Find where the given text appears and provide that cell's center as (X, Y) coordinate. 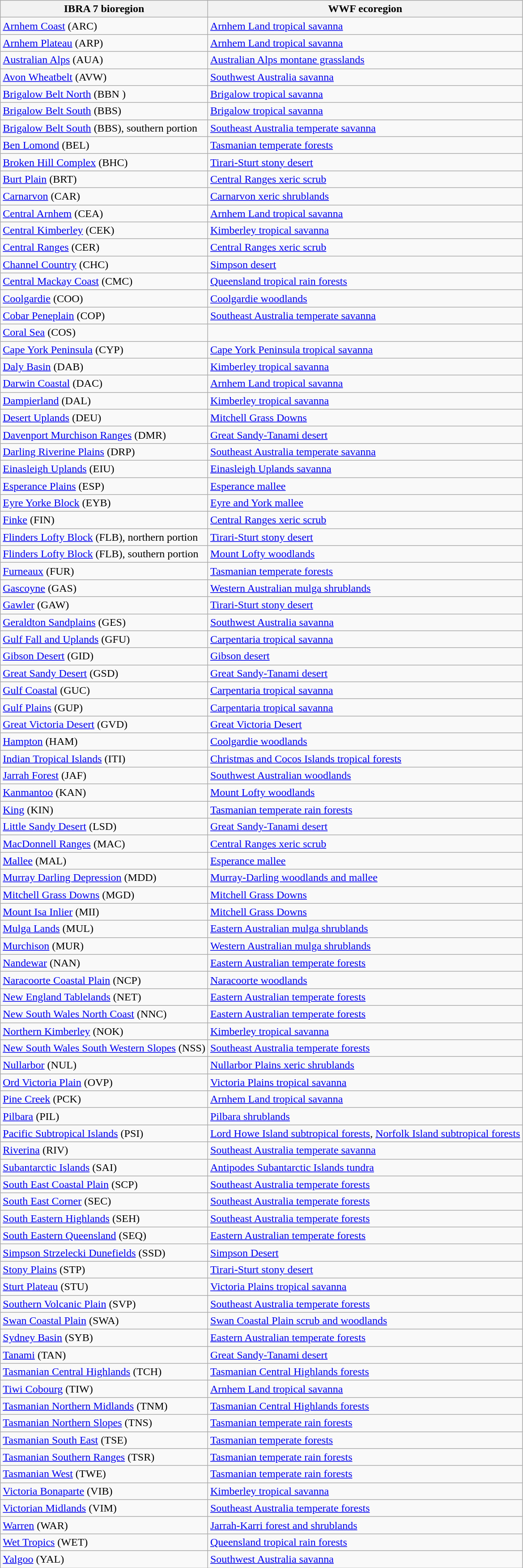
Carnarvon xeric shrublands (365, 196)
Great Victoria Desert (365, 724)
New England Tablelands (NET) (104, 997)
Cape York Peninsula tropical savanna (365, 350)
Central Kimberley (CEK) (104, 231)
South Eastern Highlands (SEH) (104, 1218)
Tasmanian Southern Ranges (TSR) (104, 1457)
Pacific Subtropical Islands (PSI) (104, 1133)
Geraldton Sandplains (GES) (104, 622)
Australian Alps (AUA) (104, 60)
Jarrah Forest (JAF) (104, 776)
Pilbara (PIL) (104, 1116)
Great Victoria Desert (GVD) (104, 724)
Brigalow Belt South (BBS), southern portion (104, 128)
Murray Darling Depression (MDD) (104, 878)
Tasmanian Central Highlands (TCH) (104, 1372)
Mitchell Grass Downs (MGD) (104, 895)
Tasmanian West (TWE) (104, 1474)
Kanmantoo (KAN) (104, 793)
Ord Victoria Plain (OVP) (104, 1082)
Great Sandy Desert (GSD) (104, 673)
Darling Riverine Plains (DRP) (104, 452)
Gulf Fall and Uplands (GFU) (104, 639)
Eastern Australian mulga shrublands (365, 929)
Finke (FIN) (104, 520)
Gulf Plains (GUP) (104, 707)
Darwin Coastal (DAC) (104, 384)
MacDonnell Ranges (MAC) (104, 844)
Simpson Strzelecki Dunefields (SSD) (104, 1252)
Tasmanian South East (TSE) (104, 1440)
Coolgardie (COO) (104, 299)
Tanami (TAN) (104, 1355)
Indian Tropical Islands (ITI) (104, 759)
IBRA 7 bioregion (104, 9)
Mulga Lands (MUL) (104, 929)
Eyre Yorke Block (EYB) (104, 503)
Nandewar (NAN) (104, 963)
New South Wales North Coast (NNC) (104, 1014)
Northern Kimberley (NOK) (104, 1031)
Sydney Basin (SYB) (104, 1338)
Einasleigh Uplands savanna (365, 469)
WWF ecoregion (365, 9)
Central Arnhem (CEA) (104, 214)
Little Sandy Desert (LSD) (104, 827)
South East Corner (SEC) (104, 1201)
Avon Wheatbelt (AVW) (104, 77)
Swan Coastal Plain scrub and woodlands (365, 1321)
Flinders Lofty Block (FLB), northern portion (104, 537)
Central Mackay Coast (CMC) (104, 282)
Nullarbor (NUL) (104, 1065)
Gibson desert (365, 656)
Burt Plain (BRT) (104, 179)
Gulf Coastal (GUC) (104, 690)
Ben Lomond (BEL) (104, 145)
Davenport Murchison Ranges (DMR) (104, 435)
Murray-Darling woodlands and mallee (365, 878)
Daly Basin (DAB) (104, 367)
Central Ranges (CER) (104, 248)
Gibson Desert (GID) (104, 656)
Naracoorte Coastal Plain (NCP) (104, 980)
Carnarvon (CAR) (104, 196)
Eyre and York mallee (365, 503)
Simpson Desert (365, 1252)
Cobar Peneplain (COP) (104, 316)
New South Wales South Western Slopes (NSS) (104, 1048)
Einasleigh Uplands (EIU) (104, 469)
Flinders Lofty Block (FLB), southern portion (104, 554)
Furneaux (FUR) (104, 571)
Jarrah-Karri forest and shrublands (365, 1525)
Simpson desert (365, 265)
Mallee (MAL) (104, 861)
Pine Creek (PCK) (104, 1099)
Southern Volcanic Plain (SVP) (104, 1304)
Hampton (HAM) (104, 741)
Warren (WAR) (104, 1525)
Southwest Australian woodlands (365, 776)
Tasmanian Northern Slopes (TNS) (104, 1423)
Wet Tropics (WET) (104, 1542)
Brigalow Belt North (BBN ) (104, 94)
Gascoyne (GAS) (104, 588)
Antipodes Subantarctic Islands tundra (365, 1167)
Arnhem Plateau (ARP) (104, 43)
Stony Plains (STP) (104, 1269)
Riverina (RIV) (104, 1150)
Dampierland (DAL) (104, 401)
Coral Sea (COS) (104, 333)
Mount Isa Inlier (MII) (104, 912)
Cape York Peninsula (CYP) (104, 350)
Broken Hill Complex (BHC) (104, 162)
Sturt Plateau (STU) (104, 1286)
Tasmanian Northern Midlands (TNM) (104, 1406)
Gawler (GAW) (104, 605)
King (KIN) (104, 810)
Victoria Bonaparte (VIB) (104, 1491)
Lord Howe Island subtropical forests, Norfolk Island subtropical forests (365, 1133)
Channel Country (CHC) (104, 265)
Naracoorte woodlands (365, 980)
Pilbara shrublands (365, 1116)
Murchison (MUR) (104, 946)
Victorian Midlands (VIM) (104, 1508)
Yalgoo (YAL) (104, 1559)
Nullarbor Plains xeric shrublands (365, 1065)
South East Coastal Plain (SCP) (104, 1184)
Esperance Plains (ESP) (104, 486)
Desert Uplands (DEU) (104, 418)
Brigalow Belt South (BBS) (104, 111)
Tiwi Cobourg (TIW) (104, 1389)
Australian Alps montane grasslands (365, 60)
Swan Coastal Plain (SWA) (104, 1321)
Subantarctic Islands (SAI) (104, 1167)
Arnhem Coast (ARC) (104, 26)
South Eastern Queensland (SEQ) (104, 1235)
Christmas and Cocos Islands tropical forests (365, 759)
